Pinpoint the cell where the given text exists, returning its (x, y) midpoint coordinate. 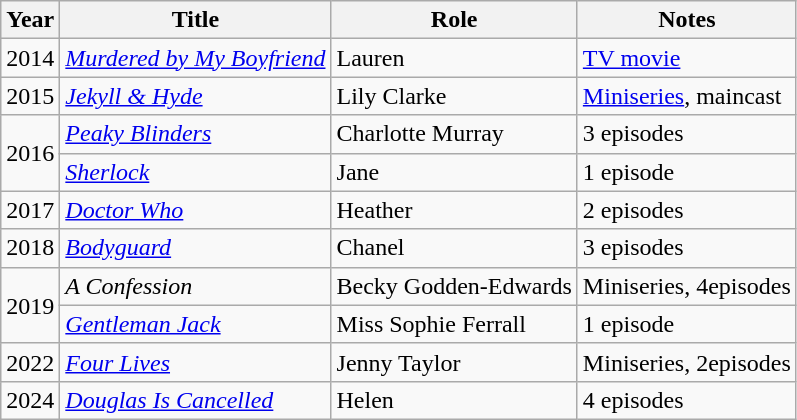
Bodyguard (196, 248)
Doctor Who (196, 210)
Lily Clarke (454, 96)
Miniseries, 4episodes (686, 286)
Miniseries, 2episodes (686, 362)
Becky Godden-Edwards (454, 286)
Jane (454, 172)
Miss Sophie Ferrall (454, 324)
Lauren (454, 58)
2014 (30, 58)
Year (30, 20)
Gentleman Jack (196, 324)
2016 (30, 153)
Role (454, 20)
Heather (454, 210)
Murdered by My Boyfriend (196, 58)
2018 (30, 248)
Title (196, 20)
Douglas Is Cancelled (196, 400)
2022 (30, 362)
Jekyll & Hyde (196, 96)
Peaky Blinders (196, 134)
Helen (454, 400)
Chanel (454, 248)
Jenny Taylor (454, 362)
Miniseries, maincast (686, 96)
Charlotte Murray (454, 134)
2019 (30, 305)
2 episodes (686, 210)
Four Lives (196, 362)
2017 (30, 210)
TV movie (686, 58)
4 episodes (686, 400)
Sherlock (196, 172)
Notes (686, 20)
2024 (30, 400)
A Confession (196, 286)
2015 (30, 96)
